Find where the given text appears and provide that cell's center as [x, y] coordinate. 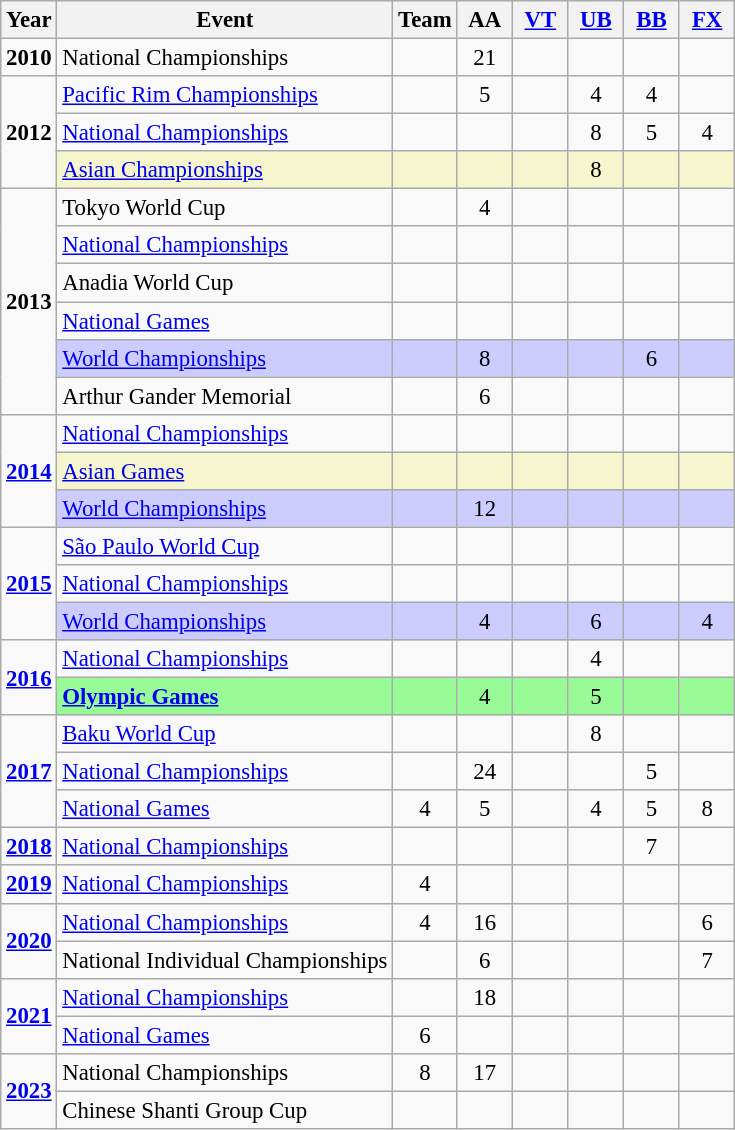
21 [485, 58]
Event [225, 20]
2020 [29, 940]
2010 [29, 58]
Pacific Rim Championships [225, 95]
2014 [29, 470]
2015 [29, 584]
Arthur Gander Memorial [225, 396]
UB [596, 20]
Baku World Cup [225, 734]
2019 [29, 885]
Asian Games [225, 471]
2021 [29, 1016]
São Paulo World Cup [225, 546]
AA [485, 20]
16 [485, 922]
Year [29, 20]
12 [485, 509]
Anadia World Cup [225, 283]
2023 [29, 1092]
Asian Championships [225, 170]
National Individual Championships [225, 960]
2012 [29, 132]
2018 [29, 847]
Team [425, 20]
Tokyo World Cup [225, 208]
BB [652, 20]
VT [541, 20]
FX [707, 20]
2016 [29, 678]
2017 [29, 772]
18 [485, 997]
2013 [29, 302]
Chinese Shanti Group Cup [225, 1110]
17 [485, 1073]
Olympic Games [225, 697]
24 [485, 772]
